Return [x, y] of the center of cell containing provided text 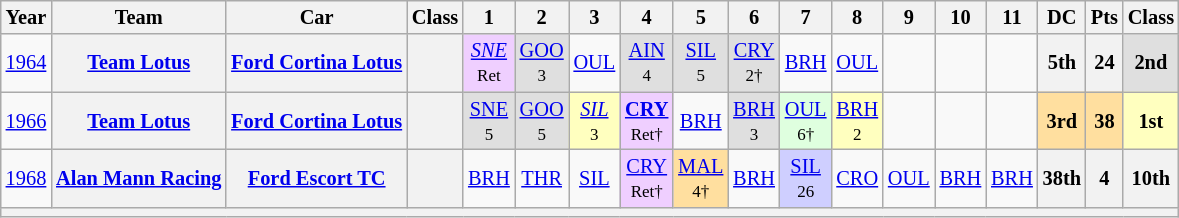
24 [1104, 63]
2nd [1151, 63]
2 [542, 17]
3rd [1062, 121]
1st [1151, 121]
GOO3 [542, 63]
38 [1104, 121]
BRH3 [754, 121]
6 [754, 17]
Pts [1104, 17]
GOO5 [542, 121]
1964 [26, 63]
SIL5 [700, 63]
CRY2† [754, 63]
BRH2 [857, 121]
Team [138, 17]
3 [595, 17]
SIL3 [595, 121]
SIL26 [806, 178]
7 [806, 17]
38th [1062, 178]
10 [961, 17]
Year [26, 17]
8 [857, 17]
9 [909, 17]
SIL [595, 178]
THR [542, 178]
10th [1151, 178]
AIN4 [646, 63]
Car [316, 17]
1 [489, 17]
SNERet [489, 63]
CRO [857, 178]
5th [1062, 63]
11 [1012, 17]
SNE5 [489, 121]
MAL4† [700, 178]
Alan Mann Racing [138, 178]
1968 [26, 178]
OUL6† [806, 121]
DC [1062, 17]
5 [700, 17]
1966 [26, 121]
Ford Escort TC [316, 178]
